Capture the cell that displays the provided text and extract its (X, Y) central coordinate. 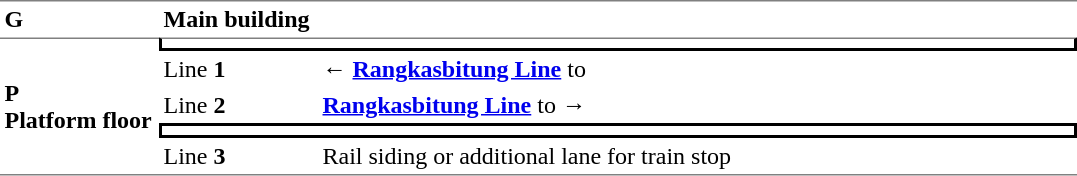
G (80, 19)
Rail siding or additional lane for train stop (698, 157)
Main building (618, 19)
PPlatform floor (80, 107)
Line 1 (238, 69)
Line 3 (238, 157)
Rangkasbitung Line to → (698, 105)
Line 2 (238, 105)
← Rangkasbitung Line to (698, 69)
